Detect which cell encompasses the target text, then output its [X, Y] center coordinate. 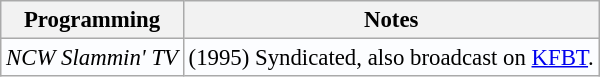
NCW Slammin' TV [92, 58]
(1995) Syndicated, also broadcast on KFBT. [391, 58]
Programming [92, 20]
Notes [391, 20]
